Detect which cell encompasses the target text, then output its [x, y] center coordinate. 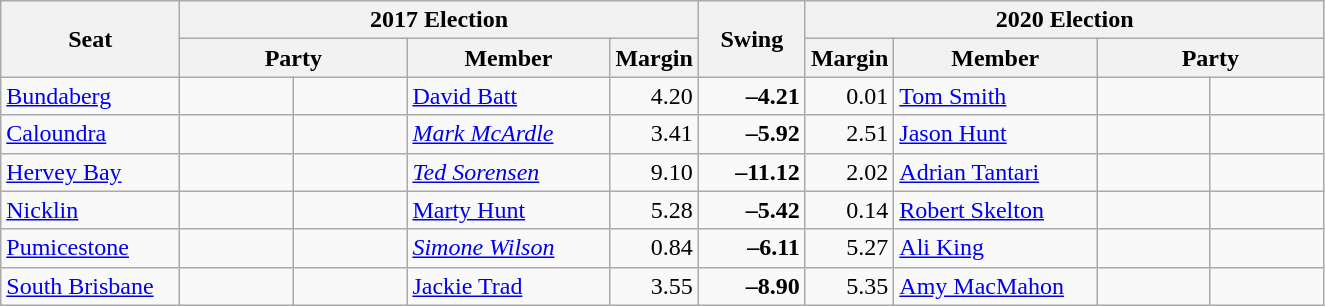
5.27 [849, 248]
Nicklin [90, 210]
Caloundra [90, 134]
Marty Hunt [508, 210]
Bundaberg [90, 96]
Jason Hunt [996, 134]
Simone Wilson [508, 248]
5.35 [849, 286]
–5.92 [752, 134]
Robert Skelton [996, 210]
Mark McArdle [508, 134]
Ted Sorensen [508, 172]
Amy MacMahon [996, 286]
South Brisbane [90, 286]
–4.21 [752, 96]
4.20 [654, 96]
3.41 [654, 134]
5.28 [654, 210]
–5.42 [752, 210]
Tom Smith [996, 96]
Swing [752, 39]
Pumicestone [90, 248]
Jackie Trad [508, 286]
0.84 [654, 248]
2.51 [849, 134]
Adrian Tantari [996, 172]
–11.12 [752, 172]
0.14 [849, 210]
2020 Election [1064, 20]
Hervey Bay [90, 172]
–6.11 [752, 248]
Seat [90, 39]
David Batt [508, 96]
–8.90 [752, 286]
Ali King [996, 248]
2017 Election [440, 20]
9.10 [654, 172]
0.01 [849, 96]
3.55 [654, 286]
2.02 [849, 172]
